Pinpoint the cell where the given text exists, returning its (x, y) midpoint coordinate. 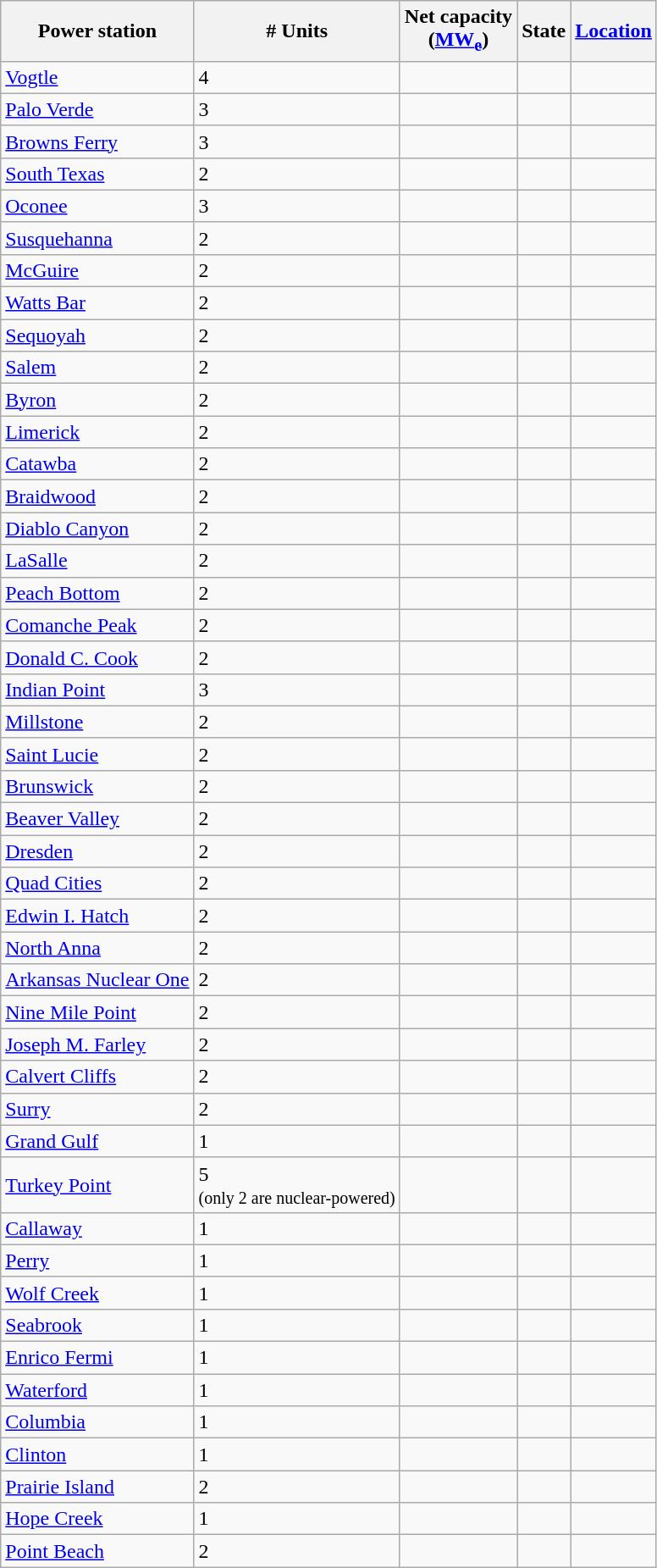
5(only 2 are nuclear-powered) (296, 1184)
LaSalle (97, 561)
Browns Ferry (97, 141)
Net capacity(MWe) (458, 30)
Vogtle (97, 77)
Enrico Fermi (97, 1358)
Byron (97, 400)
Diablo Canyon (97, 529)
Millstone (97, 722)
Limerick (97, 432)
Callaway (97, 1228)
Nine Mile Point (97, 1012)
Peach Bottom (97, 593)
Watts Bar (97, 303)
4 (296, 77)
Power station (97, 30)
Columbia (97, 1422)
Prairie Island (97, 1487)
Turkey Point (97, 1184)
Edwin I. Hatch (97, 916)
Indian Point (97, 690)
North Anna (97, 948)
Catawba (97, 464)
Perry (97, 1260)
Braidwood (97, 496)
Palo Verde (97, 109)
Quad Cities (97, 884)
Surry (97, 1109)
Saint Lucie (97, 754)
Susquehanna (97, 238)
South Texas (97, 174)
Arkansas Nuclear One (97, 980)
McGuire (97, 270)
Oconee (97, 206)
Joseph M. Farley (97, 1044)
Grand Gulf (97, 1141)
Clinton (97, 1454)
Location (614, 30)
Salem (97, 368)
Dresden (97, 851)
State (544, 30)
Calvert Cliffs (97, 1077)
Point Beach (97, 1551)
Wolf Creek (97, 1293)
Donald C. Cook (97, 657)
Waterford (97, 1390)
Brunswick (97, 786)
Sequoyah (97, 335)
Beaver Valley (97, 819)
# Units (296, 30)
Comanche Peak (97, 625)
Seabrook (97, 1325)
Hope Creek (97, 1519)
